Provide the (x, y) coordinate of the cell's center where the given text is located.  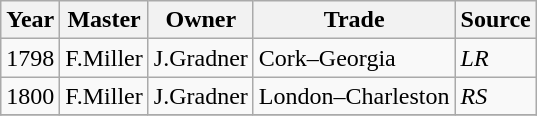
LR (496, 58)
Owner (200, 20)
Source (496, 20)
Master (104, 20)
RS (496, 96)
Cork–Georgia (354, 58)
1800 (30, 96)
London–Charleston (354, 96)
Trade (354, 20)
1798 (30, 58)
Year (30, 20)
